From the cell containing the given text, extract its center point as (X, Y) coordinate. 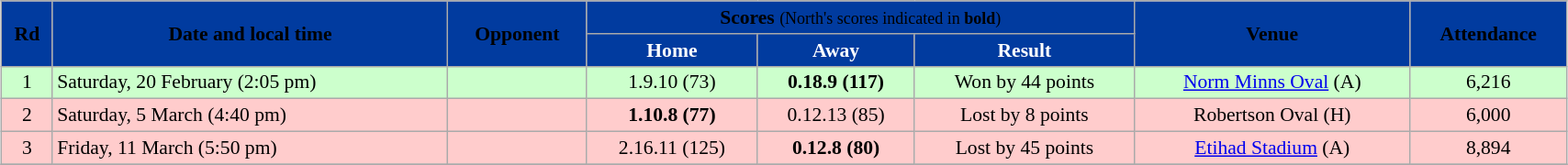
0.12.13 (85) (835, 115)
Etihad Stadium (A) (1272, 148)
1 (28, 82)
1.9.10 (73) (672, 82)
Scores (North's scores indicated in bold) (861, 17)
6,000 (1489, 115)
0.18.9 (117) (835, 82)
Rd (28, 33)
Won by 44 points (1025, 82)
Saturday, 20 February (2:05 pm) (250, 82)
1.10.8 (77) (672, 115)
Lost by 45 points (1025, 148)
2 (28, 115)
Date and local time (250, 33)
Home (672, 50)
Saturday, 5 March (4:40 pm) (250, 115)
6,216 (1489, 82)
Attendance (1489, 33)
Opponent (518, 33)
Away (835, 50)
Robertson Oval (H) (1272, 115)
Result (1025, 50)
Lost by 8 points (1025, 115)
Venue (1272, 33)
0.12.8 (80) (835, 148)
Norm Minns Oval (A) (1272, 82)
3 (28, 148)
2.16.11 (125) (672, 148)
8,894 (1489, 148)
Friday, 11 March (5:50 pm) (250, 148)
